Detect which cell encompasses the target text, then output its [X, Y] center coordinate. 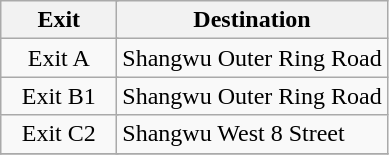
Exit C2 [59, 134]
Exit B1 [59, 96]
Destination [252, 20]
Exit [59, 20]
Exit A [59, 58]
Shangwu West 8 Street [252, 134]
